Detect which cell encompasses the target text, then output its (x, y) center coordinate. 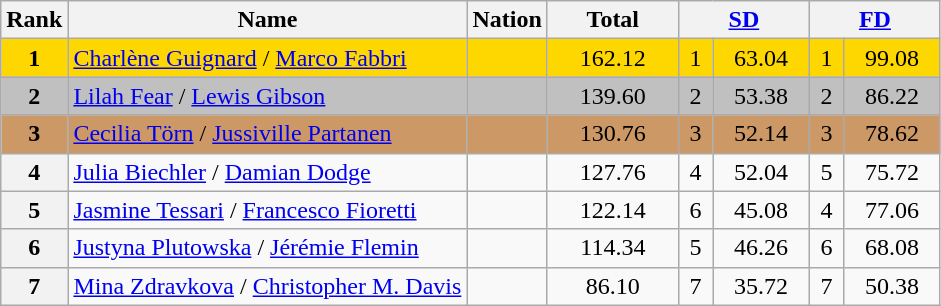
Name (268, 20)
53.38 (762, 96)
Jasmine Tessari / Francesco Fioretti (268, 210)
52.14 (762, 134)
Lilah Fear / Lewis Gibson (268, 96)
Nation (507, 20)
99.08 (892, 58)
162.12 (612, 58)
75.72 (892, 172)
45.08 (762, 210)
78.62 (892, 134)
68.08 (892, 248)
Rank (34, 20)
SD (744, 20)
Total (612, 20)
Charlène Guignard / Marco Fabbri (268, 58)
114.34 (612, 248)
127.76 (612, 172)
86.10 (612, 286)
52.04 (762, 172)
FD (874, 20)
50.38 (892, 286)
46.26 (762, 248)
Cecilia Törn / Jussiville Partanen (268, 134)
Julia Biechler / Damian Dodge (268, 172)
139.60 (612, 96)
130.76 (612, 134)
122.14 (612, 210)
86.22 (892, 96)
63.04 (762, 58)
35.72 (762, 286)
77.06 (892, 210)
Mina Zdravkova / Christopher M. Davis (268, 286)
Justyna Plutowska / Jérémie Flemin (268, 248)
